Provide the [x, y] coordinate of the cell's center where the given text is located.  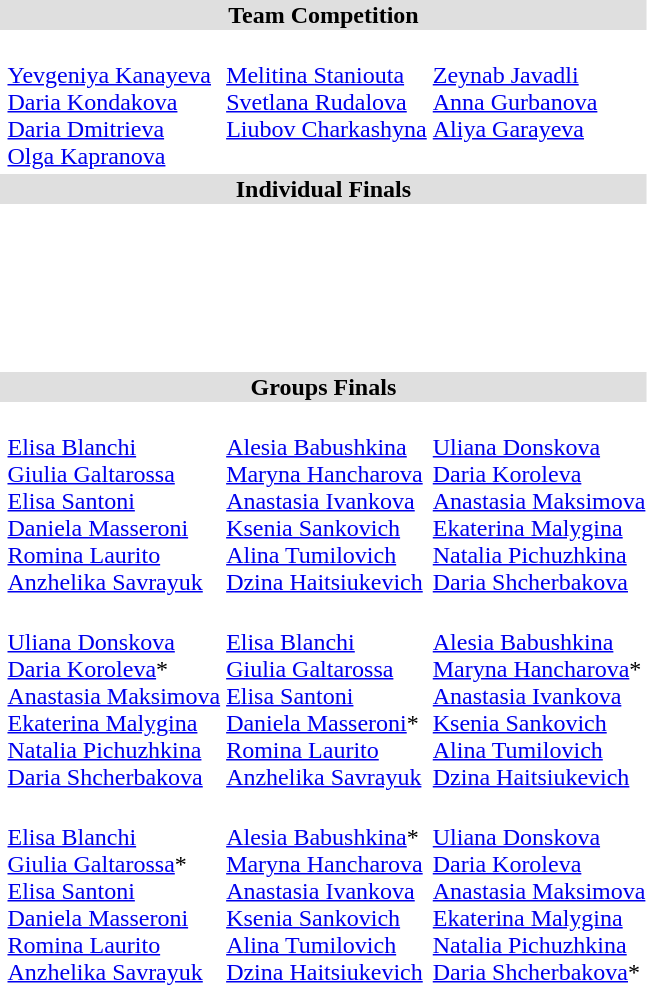
Elisa BlanchiGiulia GaltarossaElisa SantoniDaniela MasseroniRomina LauritoAnzhelika Savrayuk [114, 501]
Groups Finals [324, 387]
Zeynab JavadliAnna GurbanovaAliya Garayeva [539, 102]
Team Competition [324, 15]
Alesia BabushkinaMaryna HancharovaAnastasia IvankovaKsenia SankovichAlina TumilovichDzina Haitsiukevich [327, 501]
Individual Finals [324, 189]
Uliana DonskovaDaria Koroleva*Anastasia MaksimovaEkaterina MalyginaNatalia PichuzhkinaDaria Shcherbakova [114, 696]
Melitina StanioutaSvetlana RudalovaLiubov Charkashyna [327, 102]
Alesia BabushkinaMaryna Hancharova*Anastasia IvankovaKsenia SankovichAlina TumilovichDzina Haitsiukevich [539, 696]
Elisa BlanchiGiulia GaltarossaElisa SantoniDaniela Masseroni*Romina LauritoAnzhelika Savrayuk [327, 696]
Uliana DonskovaDaria KorolevaAnastasia MaksimovaEkaterina MalyginaNatalia PichuzhkinaDaria Shcherbakova [539, 501]
Yevgeniya KanayevaDaria KondakovaDaria DmitrievaOlga Kapranova [114, 102]
